Determine the [X, Y] coordinate at the center of the cell enclosing the given text.  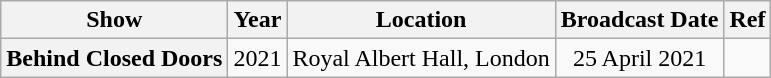
2021 [258, 58]
Royal Albert Hall, London [421, 58]
Show [114, 20]
Location [421, 20]
Broadcast Date [640, 20]
Behind Closed Doors [114, 58]
Ref [748, 20]
25 April 2021 [640, 58]
Year [258, 20]
